Capture the cell that displays the provided text and extract its [x, y] central coordinate. 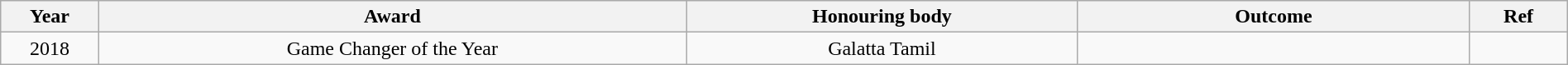
Award [392, 17]
Outcome [1274, 17]
Ref [1518, 17]
Game Changer of the Year [392, 48]
Galatta Tamil [882, 48]
Honouring body [882, 17]
Year [50, 17]
2018 [50, 48]
